Provide the (x, y) coordinate of the cell's center where the given text is located.  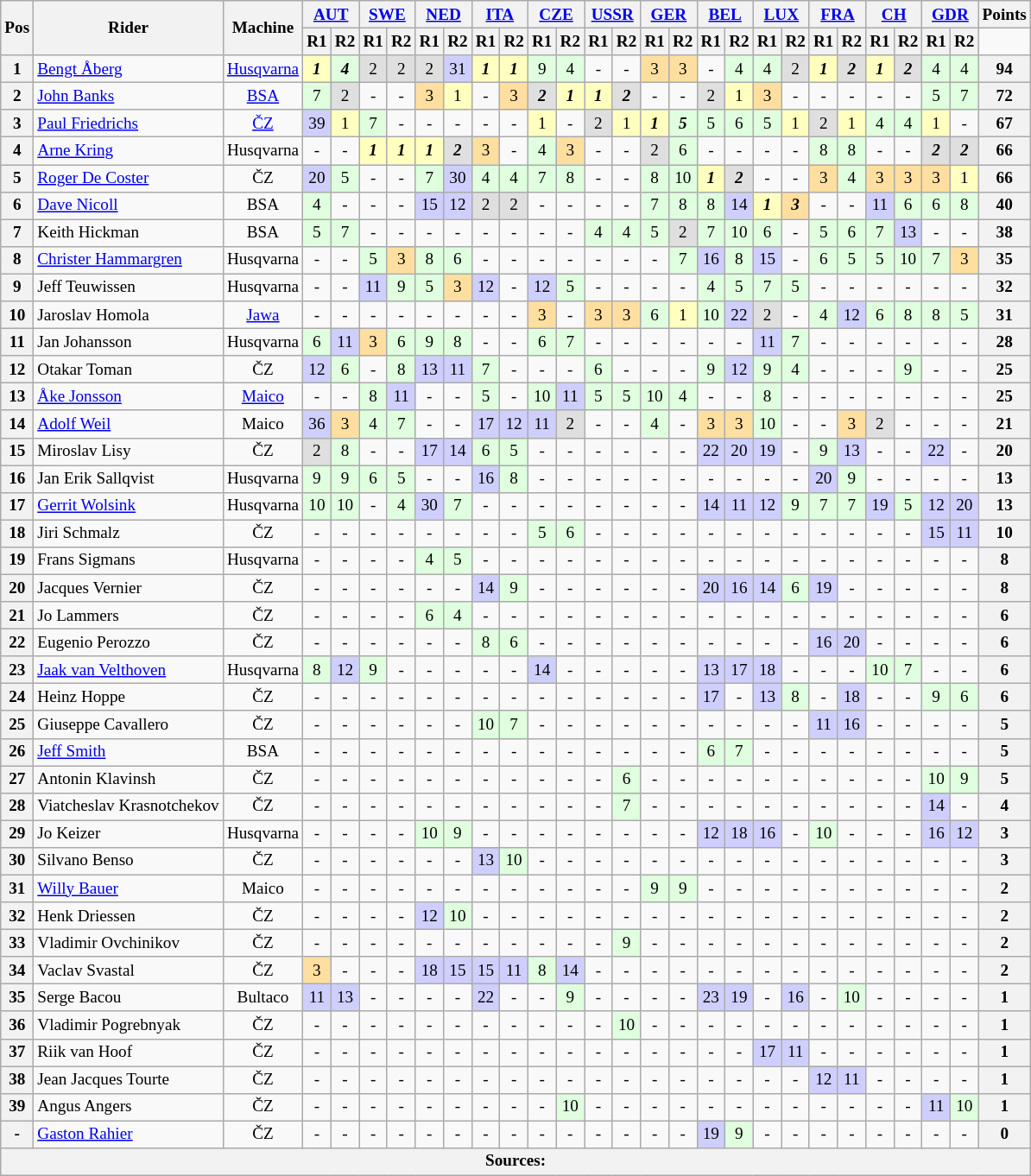
67 (1004, 123)
Heinz Hoppe (129, 698)
GDR (950, 15)
40 (1004, 205)
Eugenio Perozzo (129, 642)
Vladimir Pogrebnyak (129, 1025)
Giuseppe Cavallero (129, 724)
Jacques Vernier (129, 588)
29 (17, 834)
AUT (332, 15)
24 (17, 698)
Åke Jonsson (129, 397)
Frans Sigmans (129, 560)
26 (17, 752)
BEL (725, 15)
GER (668, 15)
Jan Erik Sallqvist (129, 478)
Arne Kring (129, 151)
Jan Johansson (129, 342)
Vladimir Ovchinikov (129, 943)
LUX (781, 15)
Jean Jacques Tourte (129, 1080)
Viatcheslav Krasnotchekov (129, 806)
USSR (613, 15)
Bultaco (262, 998)
Otakar Toman (129, 370)
SWE (387, 15)
Machine (262, 28)
ITA (499, 15)
Paul Friedrichs (129, 123)
Jo Lammers (129, 616)
Jiri Schmalz (129, 534)
Bengt Åberg (129, 69)
Dave Nicoll (129, 205)
Jaroslav Homola (129, 315)
Miroslav Lisy (129, 452)
Sources: (516, 1161)
Jeff Teuwissen (129, 288)
Jawa (262, 315)
0 (1004, 1135)
37 (17, 1053)
Points (1004, 15)
27 (17, 779)
Angus Angers (129, 1107)
Keith Hickman (129, 233)
Antonin Klavinsh (129, 779)
33 (17, 943)
72 (1004, 96)
Gerrit Wolsink (129, 506)
Riik van Hoof (129, 1053)
Gaston Rahier (129, 1135)
Jeff Smith (129, 752)
NED (444, 15)
Willy Bauer (129, 888)
Jaak van Velthoven (129, 670)
John Banks (129, 96)
Adolf Weil (129, 424)
Rider (129, 28)
Roger De Coster (129, 178)
Christer Hammargren (129, 260)
Henk Driessen (129, 916)
CH (895, 15)
CZE (556, 15)
34 (17, 971)
Vaclav Svastal (129, 971)
Jo Keizer (129, 834)
FRA (838, 15)
Silvano Benso (129, 861)
94 (1004, 69)
Serge Bacou (129, 998)
Pos (17, 28)
